Identify which cell holds the provided text, then report its (x, y) central coordinate. 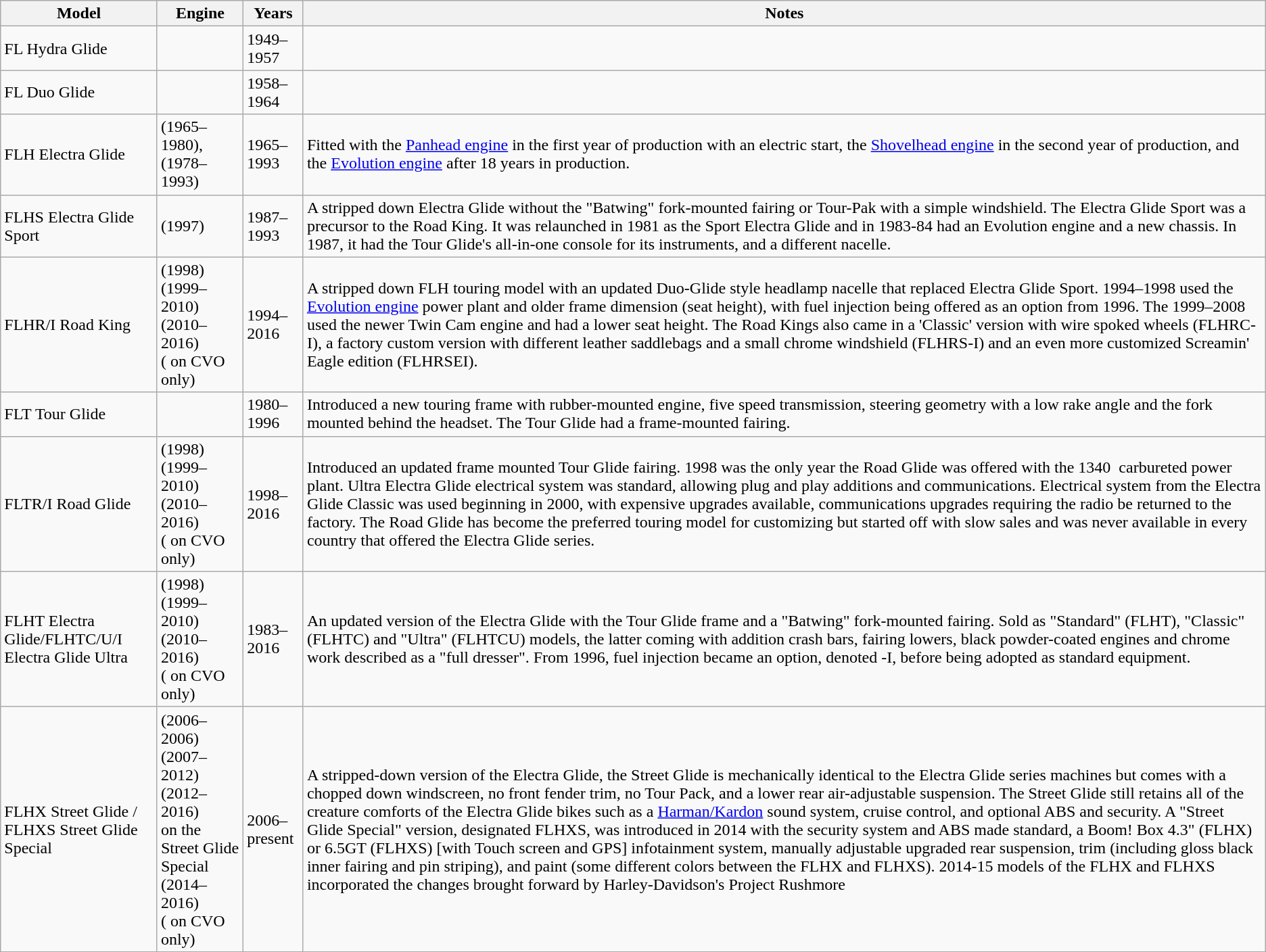
FLH Electra Glide (79, 154)
FL Hydra Glide (79, 49)
Engine (200, 14)
1965–1993 (273, 154)
(2006–2006) (2007–2012) (2012–2016) on the Street Glide Special (2014–2016) ( on CVO only) (200, 829)
FLHR/I Road King (79, 325)
FLHT Electra Glide/FLHTC/U/I Electra Glide Ultra (79, 639)
(1965–1980), (1978–1993) (200, 154)
1998–2016 (273, 504)
FLT Tour Glide (79, 414)
FLTR/I Road Glide (79, 504)
(1997) (200, 226)
FL Duo Glide (79, 92)
2006–present (273, 829)
1983–2016 (273, 639)
Years (273, 14)
FLHX Street Glide / FLHXS Street Glide Special (79, 829)
Notes (784, 14)
1980–1996 (273, 414)
1958–1964 (273, 92)
Model (79, 14)
1994–2016 (273, 325)
FLHS Electra Glide Sport (79, 226)
1987–1993 (273, 226)
1949–1957 (273, 49)
